Extract the [x, y] coordinate from the center of the cell holding the provided text.  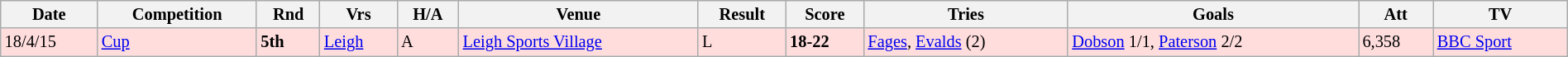
18/4/15 [50, 42]
TV [1500, 14]
Fages, Evalds (2) [966, 42]
Leigh [359, 42]
Result [742, 14]
A [428, 42]
Cup [177, 42]
Rnd [288, 14]
Date [50, 14]
H/A [428, 14]
Venue [579, 14]
BBC Sport [1500, 42]
L [742, 42]
Att [1396, 14]
5th [288, 42]
Vrs [359, 14]
Dobson 1/1, Paterson 2/2 [1212, 42]
18-22 [825, 42]
Competition [177, 14]
Score [825, 14]
Leigh Sports Village [579, 42]
6,358 [1396, 42]
Goals [1212, 14]
Tries [966, 14]
